From the cell containing the given text, extract its center point as [X, Y] coordinate. 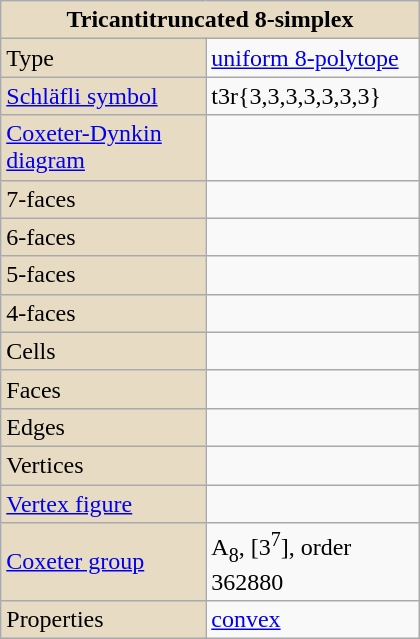
Type [104, 58]
Properties [104, 619]
Faces [104, 389]
t3r{3,3,3,3,3,3,3} [312, 96]
uniform 8-polytope [312, 58]
Coxeter-Dynkin diagram [104, 148]
Coxeter group [104, 562]
7-faces [104, 199]
6-faces [104, 237]
Schläfli symbol [104, 96]
Vertices [104, 465]
5-faces [104, 275]
Tricantitruncated 8-simplex [210, 20]
Cells [104, 351]
Edges [104, 427]
4-faces [104, 313]
Vertex figure [104, 503]
convex [312, 619]
A8, [37], order 362880 [312, 562]
